Search for the cell housing the specified text and yield its [x, y] center coordinate. 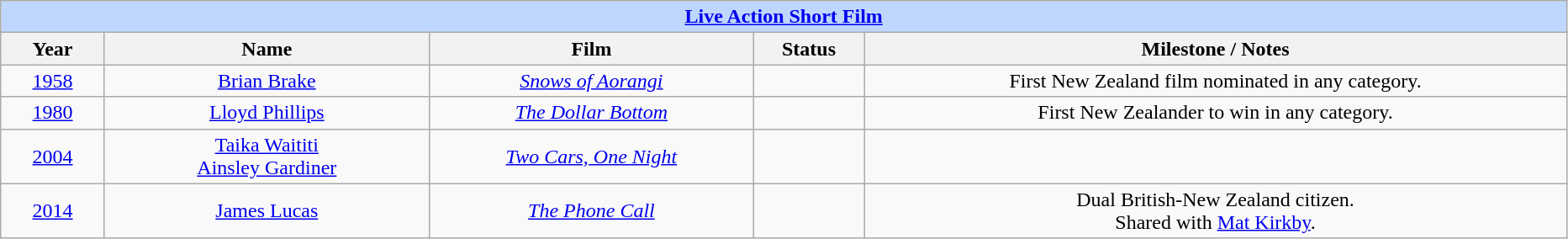
Brian Brake [267, 81]
1958 [53, 81]
The Phone Call [591, 210]
Status [809, 49]
Name [267, 49]
First New Zealander to win in any category. [1216, 113]
Snows of Aorangi [591, 81]
1980 [53, 113]
Dual British-New Zealand citizen.Shared with Mat Kirkby. [1216, 210]
Film [591, 49]
Lloyd Phillips [267, 113]
2014 [53, 210]
Live Action Short Film [784, 17]
Milestone / Notes [1216, 49]
Taika WaititiAinsley Gardiner [267, 157]
Year [53, 49]
The Dollar Bottom [591, 113]
Two Cars, One Night [591, 157]
First New Zealand film nominated in any category. [1216, 81]
James Lucas [267, 210]
2004 [53, 157]
